Search for the cell housing the specified text and yield its [X, Y] center coordinate. 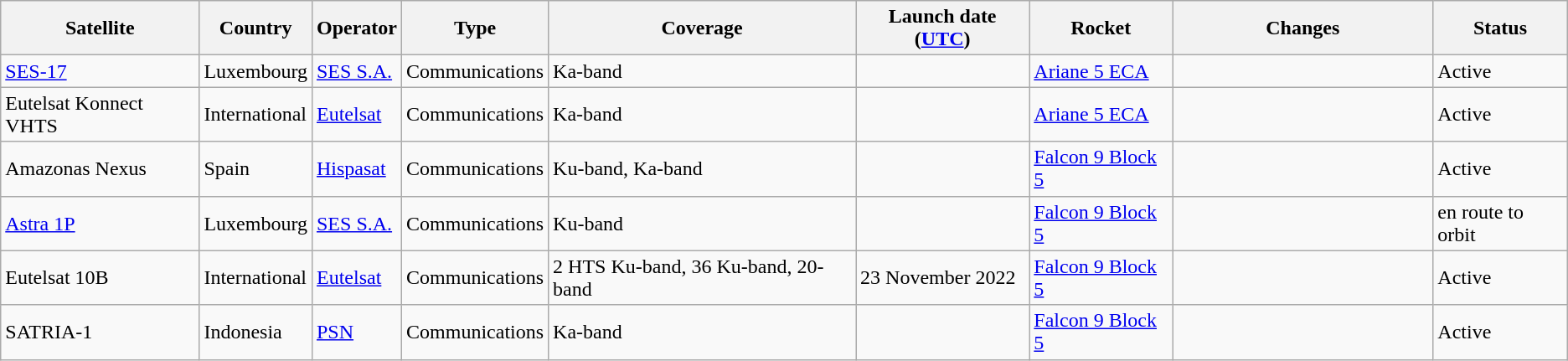
Rocket [1101, 28]
Type [476, 28]
Hispasat [357, 169]
Changes [1303, 28]
Operator [357, 28]
PSN [357, 332]
Coverage [702, 28]
Spain [256, 169]
Satellite [101, 28]
Indonesia [256, 332]
Eutelsat 10B [101, 278]
Astra 1P [101, 223]
2 HTS Ku-band, 36 Ku-band, 20-band [702, 278]
Status [1500, 28]
SATRIA-1 [101, 332]
Amazonas Nexus [101, 169]
Country [256, 28]
Ku-band [702, 223]
en route to orbit [1500, 223]
SES-17 [101, 71]
23 November 2022 [943, 278]
Ku-band, Ka-band [702, 169]
Eutelsat Konnect VHTS [101, 114]
Launch date (UTC) [943, 28]
